Determine the [x, y] coordinate at the center of the cell enclosing the given text.  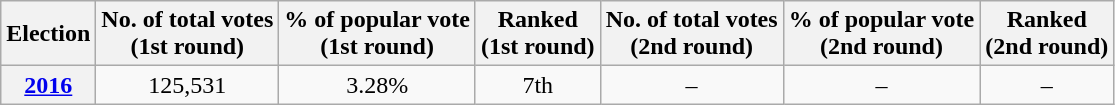
Ranked(1st round) [538, 34]
7th [538, 85]
Ranked(2nd round) [1047, 34]
% of popular vote(2nd round) [882, 34]
No. of total votes(2nd round) [692, 34]
125,531 [188, 85]
2016 [48, 85]
Election [48, 34]
3.28% [378, 85]
No. of total votes(1st round) [188, 34]
% of popular vote(1st round) [378, 34]
